Capture the cell that displays the provided text and extract its (X, Y) central coordinate. 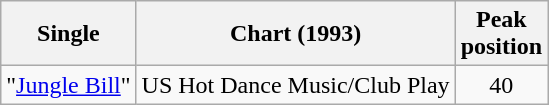
US Hot Dance Music/Club Play (296, 85)
Chart (1993) (296, 34)
Single (68, 34)
40 (501, 85)
Peakposition (501, 34)
"Jungle Bill" (68, 85)
